Pinpoint the cell where the given text exists, returning its (x, y) midpoint coordinate. 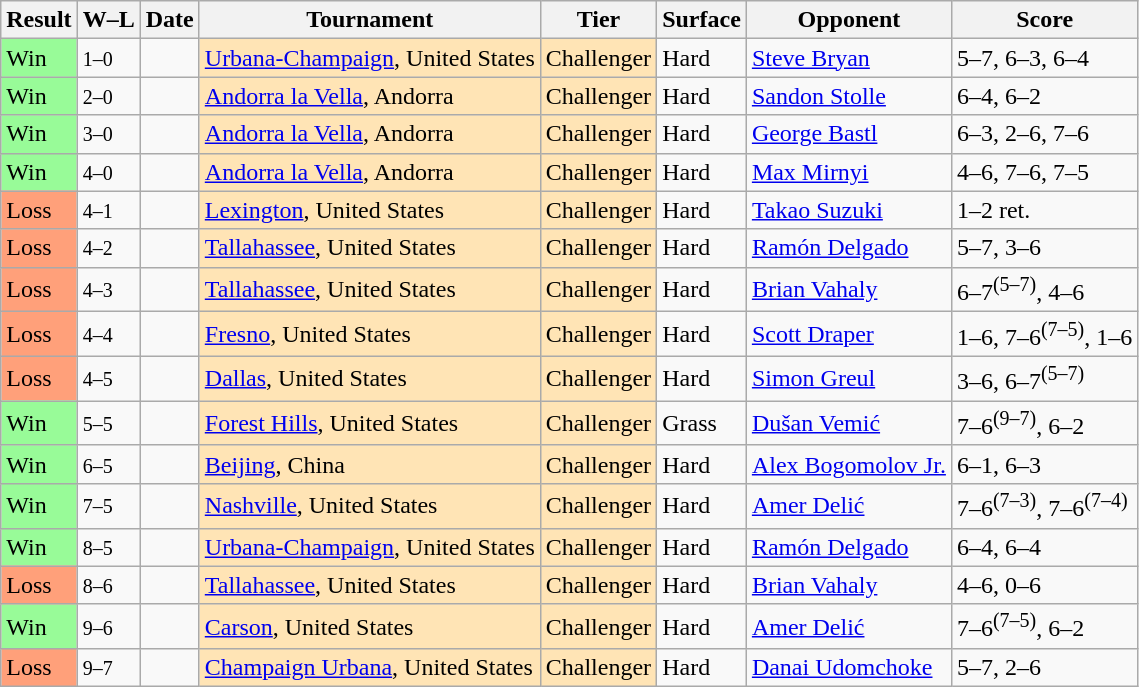
Result (39, 20)
5–7, 6–3, 6–4 (1044, 58)
6–7(5–7), 4–6 (1044, 290)
Carson, United States (370, 626)
Danai Udomchoke (848, 668)
8–5 (108, 547)
Date (170, 20)
Dallas, United States (370, 378)
4–0 (108, 172)
6–3, 2–6, 7–6 (1044, 134)
3–6, 6–7(5–7) (1044, 378)
Max Mirnyi (848, 172)
Grass (702, 424)
4–6, 0–6 (1044, 585)
W–L (108, 20)
9–6 (108, 626)
Champaign Urbana, United States (370, 668)
Surface (702, 20)
Nashville, United States (370, 506)
Steve Bryan (848, 58)
Forest Hills, United States (370, 424)
2–0 (108, 96)
Fresno, United States (370, 334)
1–0 (108, 58)
4–2 (108, 248)
Scott Draper (848, 334)
4–1 (108, 210)
Tier (598, 20)
Dušan Vemić (848, 424)
7–5 (108, 506)
1–6, 7–6(7–5), 1–6 (1044, 334)
5–7, 2–6 (1044, 668)
4–5 (108, 378)
Simon Greul (848, 378)
Alex Bogomolov Jr. (848, 464)
1–2 ret. (1044, 210)
Sandon Stolle (848, 96)
4–6, 7–6, 7–5 (1044, 172)
George Bastl (848, 134)
4–3 (108, 290)
7–6(7–3), 7–6(7–4) (1044, 506)
5–7, 3–6 (1044, 248)
6–1, 6–3 (1044, 464)
8–6 (108, 585)
Takao Suzuki (848, 210)
7–6(7–5), 6–2 (1044, 626)
6–5 (108, 464)
Score (1044, 20)
7–6(9–7), 6–2 (1044, 424)
6–4, 6–4 (1044, 547)
Beijing, China (370, 464)
5–5 (108, 424)
9–7 (108, 668)
Tournament (370, 20)
3–0 (108, 134)
Lexington, United States (370, 210)
6–4, 6–2 (1044, 96)
4–4 (108, 334)
Opponent (848, 20)
